Determine the [X, Y] coordinate at the center of the cell enclosing the given text.  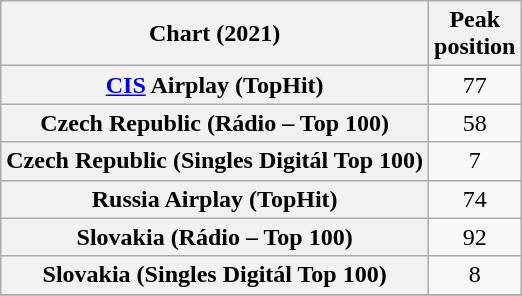
8 [475, 275]
Peakposition [475, 34]
Slovakia (Rádio – Top 100) [215, 237]
Czech Republic (Rádio – Top 100) [215, 123]
Chart (2021) [215, 34]
Czech Republic (Singles Digitál Top 100) [215, 161]
CIS Airplay (TopHit) [215, 85]
58 [475, 123]
Russia Airplay (TopHit) [215, 199]
7 [475, 161]
74 [475, 199]
77 [475, 85]
92 [475, 237]
Slovakia (Singles Digitál Top 100) [215, 275]
